Determine the [x, y] coordinate at the center of the cell enclosing the given text.  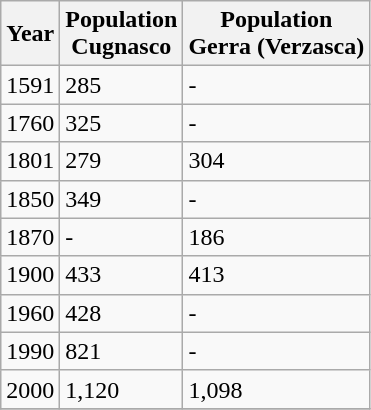
Year [30, 34]
1,120 [122, 389]
433 [122, 275]
1960 [30, 313]
186 [276, 237]
1850 [30, 199]
821 [122, 351]
1870 [30, 237]
325 [122, 123]
Population Gerra (Verzasca) [276, 34]
2000 [30, 389]
Population Cugnasco [122, 34]
1900 [30, 275]
413 [276, 275]
279 [122, 161]
1801 [30, 161]
1760 [30, 123]
1591 [30, 85]
285 [122, 85]
1,098 [276, 389]
349 [122, 199]
428 [122, 313]
304 [276, 161]
1990 [30, 351]
